Provide the [X, Y] coordinate of the cell's center where the given text is located.  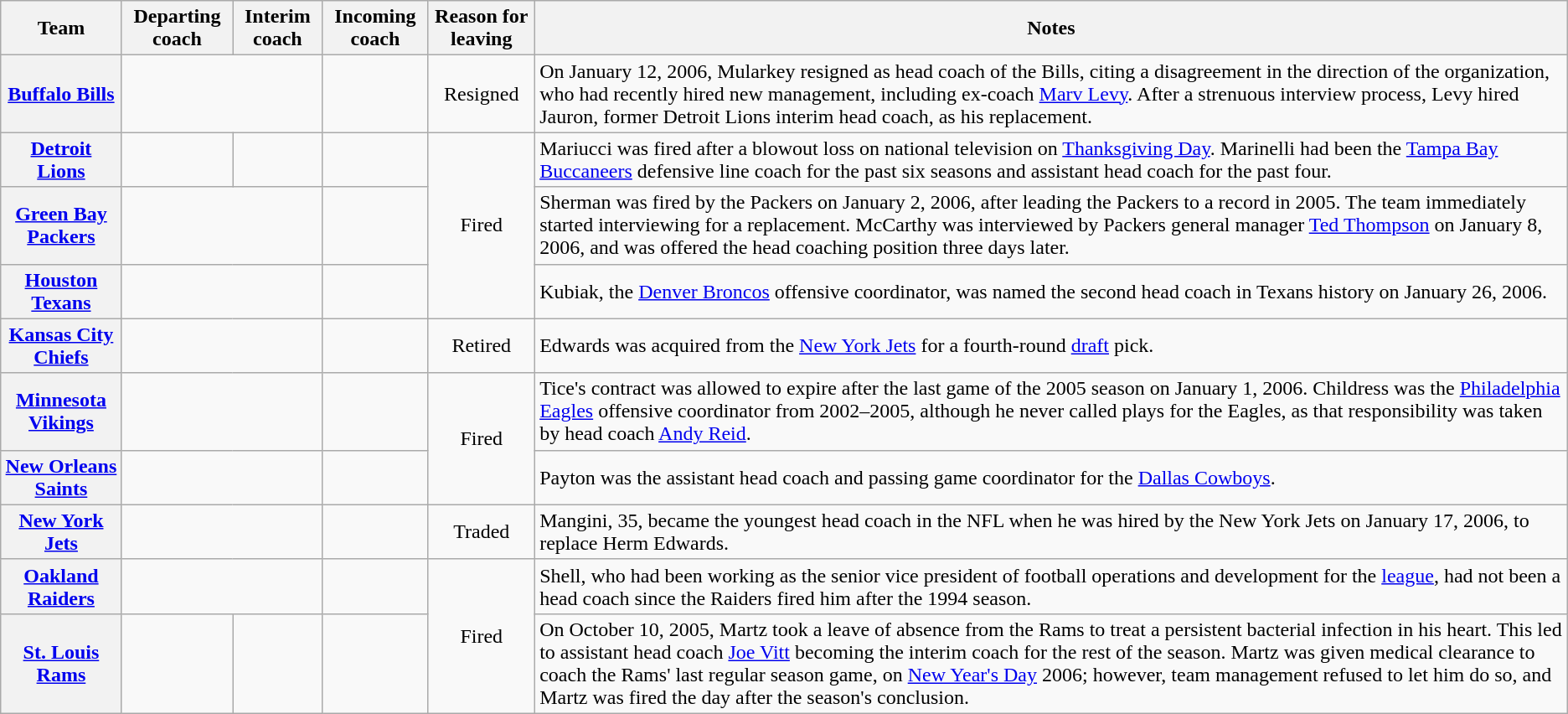
Notes [1052, 28]
Interim coach [278, 28]
Mangini, 35, became the youngest head coach in the NFL when he was hired by the New York Jets on January 17, 2006, to replace Herm Edwards. [1052, 531]
Edwards was acquired from the New York Jets for a fourth-round draft pick. [1052, 345]
Payton was the assistant head coach and passing game coordinator for the Dallas Cowboys. [1052, 478]
New York Jets [61, 531]
Kansas City Chiefs [61, 345]
Retired [482, 345]
Detroit Lions [61, 159]
Minnesota Vikings [61, 411]
Incoming coach [375, 28]
Departing coach [178, 28]
Houston Texans [61, 292]
Oakland Raiders [61, 587]
Resigned [482, 94]
Kubiak, the Denver Broncos offensive coordinator, was named the second head coach in Texans history on January 26, 2006. [1052, 292]
Traded [482, 531]
New Orleans Saints [61, 478]
Team [61, 28]
St. Louis Rams [61, 664]
Green Bay Packers [61, 225]
Buffalo Bills [61, 94]
Reason for leaving [482, 28]
